Identify which cell holds the provided text, then report its [X, Y] central coordinate. 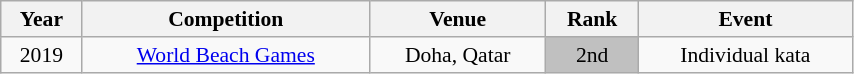
Event [745, 19]
Doha, Qatar [457, 55]
Year [42, 19]
Competition [226, 19]
Rank [592, 19]
2019 [42, 55]
Individual kata [745, 55]
World Beach Games [226, 55]
Venue [457, 19]
2nd [592, 55]
